Output the [x, y] coordinate of the center of the cell containing the given text.  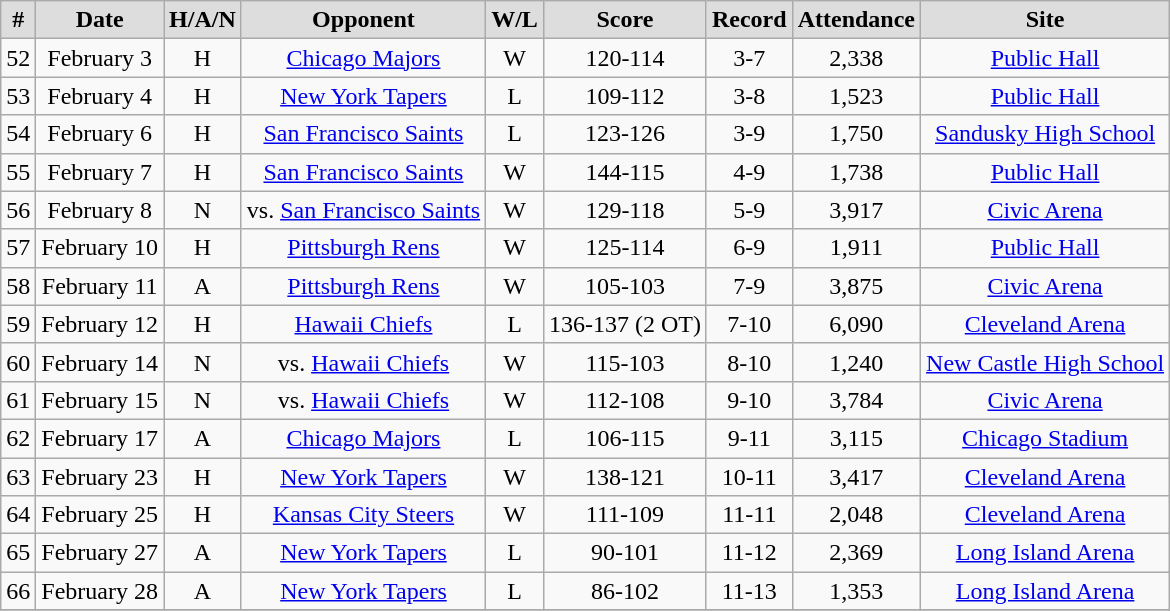
H/A/N [203, 20]
125-114 [624, 248]
63 [18, 477]
February 14 [100, 362]
86-102 [624, 591]
February 8 [100, 210]
February 11 [100, 286]
7-10 [749, 324]
Record [749, 20]
1,240 [856, 362]
February 3 [100, 58]
6-9 [749, 248]
# [18, 20]
8-10 [749, 362]
February 10 [100, 248]
136-137 (2 OT) [624, 324]
5-9 [749, 210]
W/L [515, 20]
3,875 [856, 286]
53 [18, 96]
1,750 [856, 134]
123-126 [624, 134]
Score [624, 20]
120-114 [624, 58]
1,353 [856, 591]
11-13 [749, 591]
62 [18, 438]
11-11 [749, 515]
11-12 [749, 553]
7-9 [749, 286]
Site [1046, 20]
144-115 [624, 172]
2,338 [856, 58]
115-103 [624, 362]
February 15 [100, 400]
Attendance [856, 20]
54 [18, 134]
64 [18, 515]
109-112 [624, 96]
61 [18, 400]
6,090 [856, 324]
3,917 [856, 210]
3,115 [856, 438]
9-10 [749, 400]
3-7 [749, 58]
57 [18, 248]
138-121 [624, 477]
59 [18, 324]
February 25 [100, 515]
February 4 [100, 96]
4-9 [749, 172]
58 [18, 286]
66 [18, 591]
February 6 [100, 134]
vs. San Francisco Saints [363, 210]
1,523 [856, 96]
February 23 [100, 477]
3,417 [856, 477]
1,738 [856, 172]
February 27 [100, 553]
Opponent [363, 20]
56 [18, 210]
129-118 [624, 210]
February 7 [100, 172]
52 [18, 58]
2,048 [856, 515]
111-109 [624, 515]
60 [18, 362]
3-9 [749, 134]
2,369 [856, 553]
105-103 [624, 286]
112-108 [624, 400]
55 [18, 172]
1,911 [856, 248]
65 [18, 553]
Kansas City Steers [363, 515]
9-11 [749, 438]
106-115 [624, 438]
February 12 [100, 324]
3,784 [856, 400]
February 17 [100, 438]
3-8 [749, 96]
10-11 [749, 477]
Chicago Stadium [1046, 438]
Date [100, 20]
February 28 [100, 591]
Hawaii Chiefs [363, 324]
90-101 [624, 553]
Sandusky High School [1046, 134]
New Castle High School [1046, 362]
